Detect which cell encompasses the target text, then output its (X, Y) center coordinate. 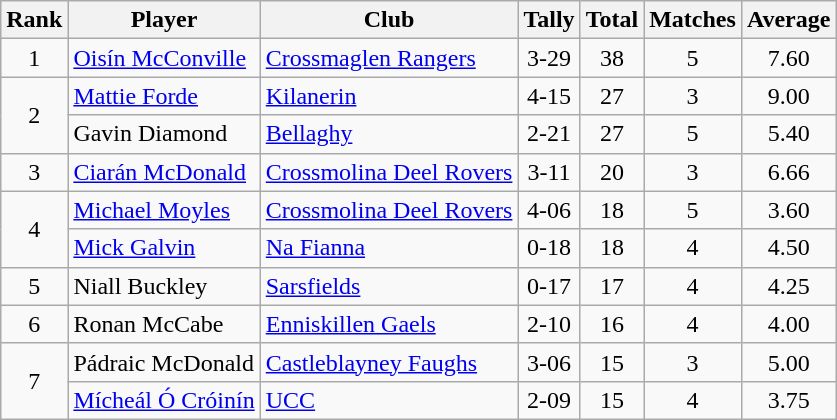
2-10 (549, 324)
Kilanerin (389, 96)
3-11 (549, 172)
5.40 (788, 134)
3.75 (788, 400)
9.00 (788, 96)
20 (612, 172)
Club (389, 20)
5.00 (788, 362)
1 (34, 58)
Rank (34, 20)
2 (34, 115)
Sarsfields (389, 286)
Average (788, 20)
0-17 (549, 286)
3.60 (788, 210)
Total (612, 20)
Player (164, 20)
Gavin Diamond (164, 134)
4-15 (549, 96)
Oisín McConville (164, 58)
38 (612, 58)
Mattie Forde (164, 96)
17 (612, 286)
Tally (549, 20)
Mícheál Ó Cróinín (164, 400)
7.60 (788, 58)
Michael Moyles (164, 210)
16 (612, 324)
Ciarán McDonald (164, 172)
6.66 (788, 172)
Bellaghy (389, 134)
0-18 (549, 248)
2-09 (549, 400)
3-06 (549, 362)
4.25 (788, 286)
UCC (389, 400)
4.00 (788, 324)
Niall Buckley (164, 286)
Matches (693, 20)
Crossmaglen Rangers (389, 58)
Mick Galvin (164, 248)
Castleblayney Faughs (389, 362)
7 (34, 381)
6 (34, 324)
Na Fianna (389, 248)
Pádraic McDonald (164, 362)
2-21 (549, 134)
Ronan McCabe (164, 324)
3-29 (549, 58)
4.50 (788, 248)
4-06 (549, 210)
Enniskillen Gaels (389, 324)
